Determine the (X, Y) coordinate at the center of the cell enclosing the given text.  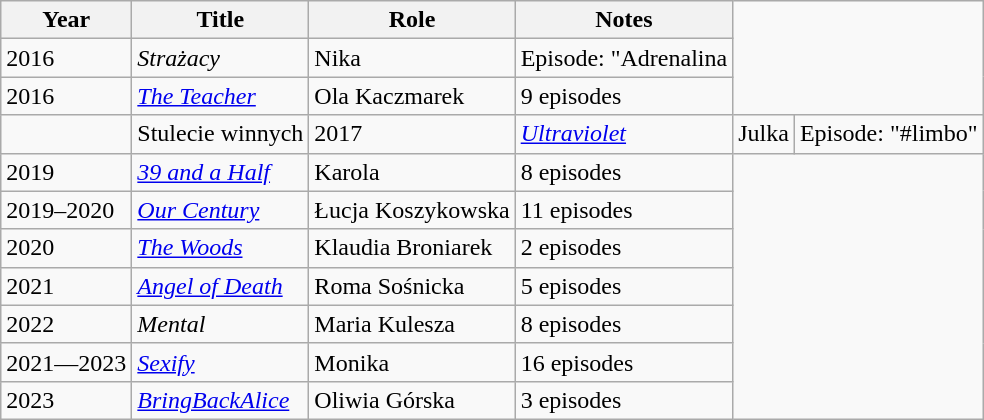
Oliwia Górska (412, 400)
2022 (66, 324)
2019 (66, 172)
Ultraviolet (624, 134)
9 episodes (624, 96)
The Woods (220, 248)
Nika (412, 58)
39 and a Half (220, 172)
Ola Kaczmarek (412, 96)
Year (66, 20)
11 episodes (624, 210)
Strażacy (220, 58)
2 episodes (624, 248)
2023 (66, 400)
Maria Kulesza (412, 324)
2020 (66, 248)
Title (220, 20)
Sexify (220, 362)
5 episodes (624, 286)
Julka (764, 134)
2021 (66, 286)
Notes (624, 20)
Klaudia Broniarek (412, 248)
3 episodes (624, 400)
2017 (412, 134)
Angel of Death (220, 286)
Mental (220, 324)
The Teacher (220, 96)
Roma Sośnicka (412, 286)
2021—2023 (66, 362)
16 episodes (624, 362)
Stulecie winnych (220, 134)
Role (412, 20)
Łucja Koszykowska (412, 210)
Monika (412, 362)
Karola (412, 172)
BringBackAlice (220, 400)
Episode: "#limbo" (888, 134)
Our Century (220, 210)
2019–2020 (66, 210)
Episode: "Adrenalina (624, 58)
